Locate the cell with the specified text and output its [X, Y] center coordinate. 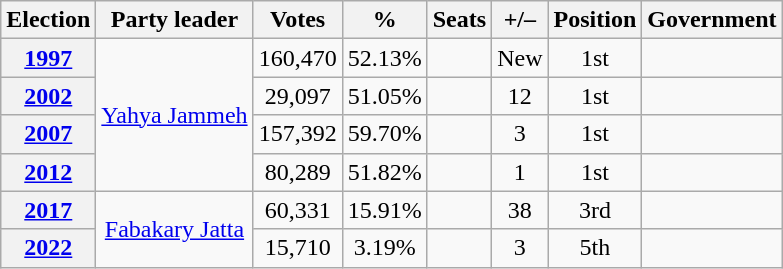
Seats [459, 20]
157,392 [298, 134]
80,289 [298, 172]
2007 [48, 134]
2017 [48, 210]
2012 [48, 172]
38 [520, 210]
New [520, 58]
12 [520, 96]
60,331 [298, 210]
2002 [48, 96]
52.13% [384, 58]
15.91% [384, 210]
% [384, 20]
Party leader [174, 20]
3.19% [384, 248]
51.82% [384, 172]
1997 [48, 58]
Fabakary Jatta [174, 229]
5th [595, 248]
+/– [520, 20]
59.70% [384, 134]
160,470 [298, 58]
Position [595, 20]
Yahya Jammeh [174, 115]
51.05% [384, 96]
Election [48, 20]
1 [520, 172]
2022 [48, 248]
3rd [595, 210]
Government [712, 20]
29,097 [298, 96]
15,710 [298, 248]
Votes [298, 20]
